Identify which cell holds the provided text, then report its [x, y] central coordinate. 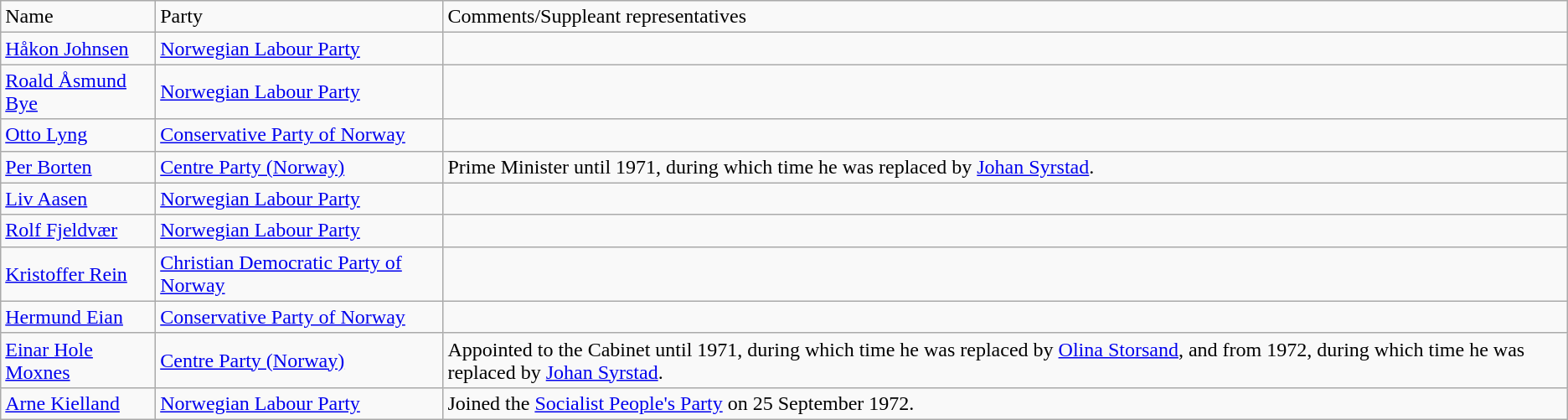
Rolf Fjeldvær [79, 231]
Hermund Eian [79, 317]
Party [300, 17]
Christian Democratic Party of Norway [300, 273]
Joined the Socialist People's Party on 25 September 1972. [1005, 403]
Comments/Suppleant representatives [1005, 17]
Per Borten [79, 167]
Name [79, 17]
Otto Lyng [79, 135]
Arne Kielland [79, 403]
Håkon Johnsen [79, 49]
Kristoffer Rein [79, 273]
Roald Åsmund Bye [79, 92]
Prime Minister until 1971, during which time he was replaced by Johan Syrstad. [1005, 167]
Einar Hole Moxnes [79, 360]
Liv Aasen [79, 199]
